Detect which cell encompasses the target text, then output its (x, y) center coordinate. 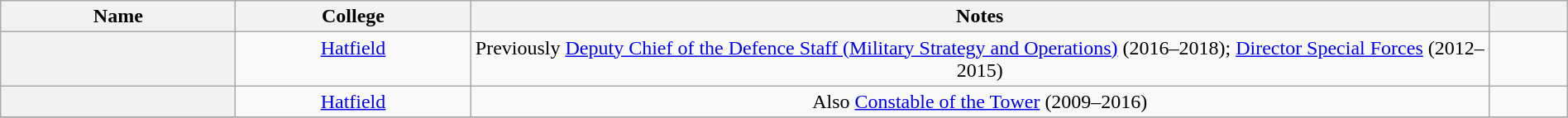
Also Constable of the Tower (2009–2016) (979, 101)
College (353, 17)
Name (118, 17)
Previously Deputy Chief of the Defence Staff (Military Strategy and Operations) (2016–2018); Director Special Forces (2012–2015) (979, 59)
Notes (979, 17)
